Capture the cell that displays the provided text and extract its (x, y) central coordinate. 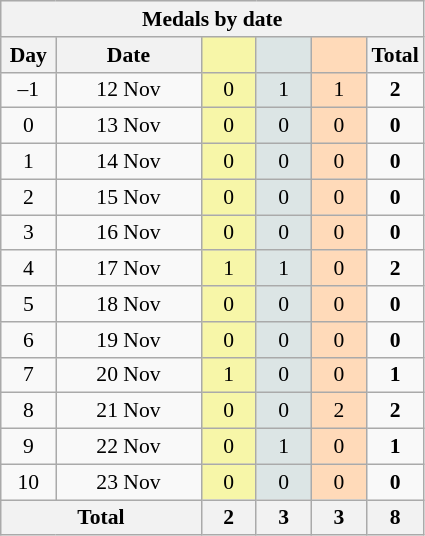
7 (28, 375)
12 Nov (128, 90)
–1 (28, 90)
6 (28, 340)
20 Nov (128, 375)
16 Nov (128, 233)
Medals by date (212, 19)
21 Nov (128, 411)
Date (128, 55)
4 (28, 269)
13 Nov (128, 126)
19 Nov (128, 340)
23 Nov (128, 482)
14 Nov (128, 162)
22 Nov (128, 447)
10 (28, 482)
18 Nov (128, 304)
5 (28, 304)
9 (28, 447)
15 Nov (128, 197)
Day (28, 55)
17 Nov (128, 269)
